Pinpoint the cell where the given text exists, returning its (x, y) midpoint coordinate. 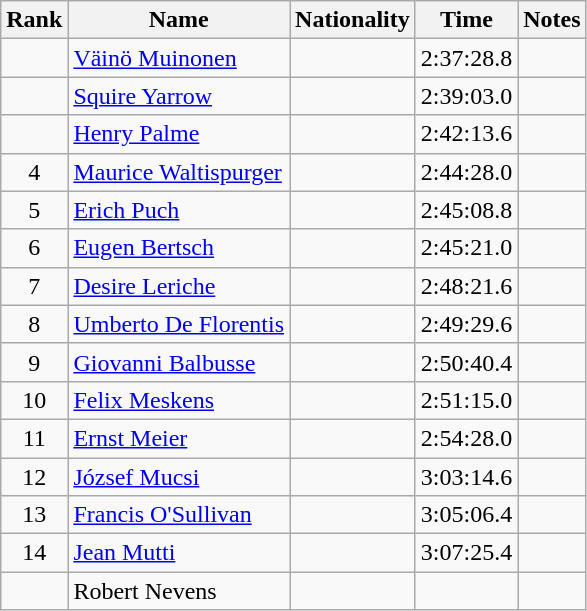
2:49:29.6 (466, 324)
2:44:28.0 (466, 172)
7 (34, 286)
3:05:06.4 (466, 515)
Erich Puch (179, 210)
Felix Meskens (179, 400)
13 (34, 515)
Desire Leriche (179, 286)
2:45:21.0 (466, 248)
3:03:14.6 (466, 477)
2:54:28.0 (466, 438)
4 (34, 172)
11 (34, 438)
Maurice Waltispurger (179, 172)
14 (34, 553)
Rank (34, 20)
Jean Mutti (179, 553)
2:45:08.8 (466, 210)
Notes (552, 20)
3:07:25.4 (466, 553)
Robert Nevens (179, 591)
9 (34, 362)
Umberto De Florentis (179, 324)
Name (179, 20)
2:39:03.0 (466, 96)
Time (466, 20)
10 (34, 400)
Ernst Meier (179, 438)
Väinö Muinonen (179, 58)
6 (34, 248)
Giovanni Balbusse (179, 362)
Nationality (353, 20)
2:51:15.0 (466, 400)
József Mucsi (179, 477)
2:42:13.6 (466, 134)
Eugen Bertsch (179, 248)
Squire Yarrow (179, 96)
Henry Palme (179, 134)
2:50:40.4 (466, 362)
12 (34, 477)
8 (34, 324)
2:37:28.8 (466, 58)
5 (34, 210)
Francis O'Sullivan (179, 515)
2:48:21.6 (466, 286)
